Locate the cell with the specified text and output its (x, y) center coordinate. 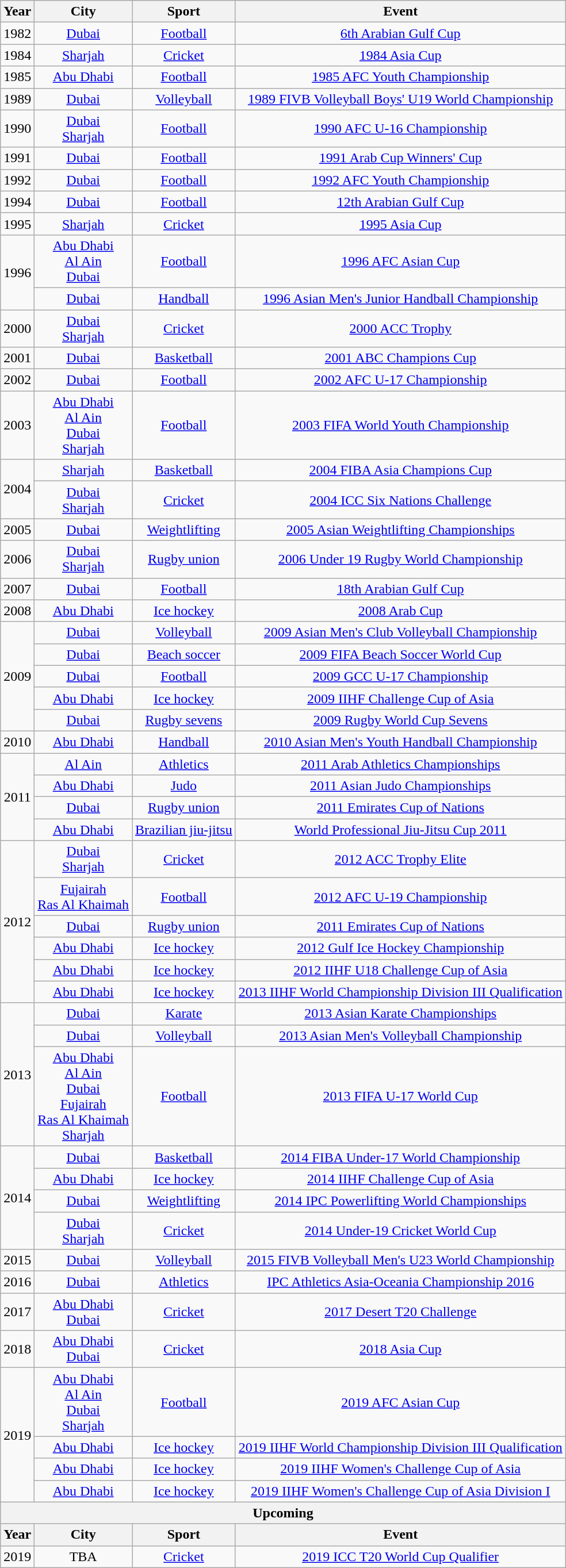
1984 (17, 55)
2019 IIHF Women's Challenge Cup of Asia Division I (400, 1491)
2011 Arab Athletics Championships (400, 764)
Abu DhabiAl AinDubai (83, 261)
2004 (17, 489)
1996 (17, 272)
2013 Asian Karate Championships (400, 1014)
2013 FIFA U-17 World Cup (400, 1096)
2017 Desert T20 Challenge (400, 1312)
World Professional Jiu-Jitsu Cup 2011 (400, 830)
2005 Asian Weightlifting Championships (400, 530)
2019 IIHF Women's Challenge Cup of Asia (400, 1469)
2001 ABC Champions Cup (400, 358)
Al Ain (83, 764)
2009 Rugby World Cup Sevens (400, 720)
Abu DhabiAl AinDubaiFujairahRas Al KhaimahSharjah (83, 1096)
Brazilian jiu-jitsu (184, 830)
1995 (17, 224)
2014 IIHF Challenge Cup of Asia (400, 1179)
2019 ICC T20 World Cup Qualifier (400, 1557)
2003 (17, 425)
2006 (17, 559)
2009 FIFA Beach Soccer World Cup (400, 654)
Beach soccer (184, 654)
Upcoming (283, 1513)
2014 Under-19 Cricket World Cup (400, 1230)
2013 Asian Men's Volleyball Championship (400, 1036)
2011 (17, 797)
2011 Asian Judo Championships (400, 786)
18th Arabian Gulf Cup (400, 589)
2016 (17, 1282)
2012 (17, 922)
1992 (17, 180)
2007 (17, 589)
2017 (17, 1312)
2000 ACC Trophy (400, 328)
2012 ACC Trophy Elite (400, 859)
1995 Asia Cup (400, 224)
2014 FIBA Under-17 World Championship (400, 1157)
Rugby sevens (184, 720)
1990 AFC U-16 Championship (400, 129)
2004 ICC Six Nations Challenge (400, 500)
2009 GCC U-17 Championship (400, 676)
1982 (17, 33)
2015 (17, 1260)
2015 FIVB Volleyball Men's U23 World Championship (400, 1260)
FujairahRas Al Khaimah (83, 897)
1985 AFC Youth Championship (400, 77)
2019 AFC Asian Cup (400, 1402)
1990 (17, 129)
2019 IIHF World Championship Division III Qualification (400, 1447)
2006 Under 19 Rugby World Championship (400, 559)
1989 FIVB Volleyball Boys' U19 World Championship (400, 99)
2003 FIFA World Youth Championship (400, 425)
2012 Gulf Ice Hockey Championship (400, 948)
TBA (83, 1557)
2012 IIHF U18 Challenge Cup of Asia (400, 970)
2009 (17, 676)
1996 AFC Asian Cup (400, 261)
1984 Asia Cup (400, 55)
1992 AFC Youth Championship (400, 180)
2014 (17, 1197)
2009 IIHF Challenge Cup of Asia (400, 698)
Karate (184, 1014)
2012 AFC U-19 Championship (400, 897)
2005 (17, 530)
2018 Asia Cup (400, 1349)
Judo (184, 786)
2010 (17, 742)
2000 (17, 328)
2013 IIHF World Championship Division III Qualification (400, 992)
2004 FIBA Asia Champions Cup (400, 470)
1989 (17, 99)
2014 IPC Powerlifting World Championships (400, 1201)
2008 (17, 611)
2009 Asian Men's Club Volleyball Championship (400, 632)
2002 AFC U-17 Championship (400, 380)
1991 (17, 158)
2013 (17, 1074)
6th Arabian Gulf Cup (400, 33)
2010 Asian Men's Youth Handball Championship (400, 742)
2001 (17, 358)
12th Arabian Gulf Cup (400, 202)
2008 Arab Cup (400, 611)
1994 (17, 202)
1985 (17, 77)
1991 Arab Cup Winners' Cup (400, 158)
2018 (17, 1349)
IPC Athletics Asia-Oceania Championship 2016 (400, 1282)
1996 Asian Men's Junior Handball Championship (400, 298)
2002 (17, 380)
